Determine the (X, Y) coordinate at the center of the cell enclosing the given text.  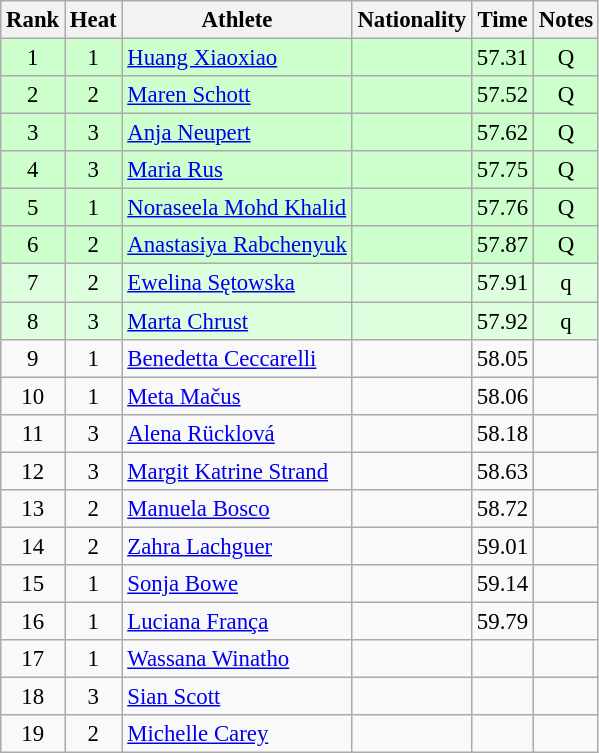
Sonja Bowe (237, 584)
58.06 (503, 396)
Zahra Lachguer (237, 546)
8 (33, 321)
6 (33, 245)
Wassana Winatho (237, 659)
58.05 (503, 358)
Luciana França (237, 621)
Noraseela Mohd Khalid (237, 208)
Anastasiya Rabchenyuk (237, 245)
Notes (566, 20)
17 (33, 659)
13 (33, 509)
Huang Xiaoxiao (237, 58)
Manuela Bosco (237, 509)
Maria Rus (237, 170)
57.91 (503, 283)
59.79 (503, 621)
57.31 (503, 58)
57.87 (503, 245)
4 (33, 170)
Heat (94, 20)
Time (503, 20)
Nationality (412, 20)
57.62 (503, 133)
12 (33, 471)
57.75 (503, 170)
Meta Mačus (237, 396)
19 (33, 734)
Alena Rücklová (237, 433)
59.01 (503, 546)
7 (33, 283)
Athlete (237, 20)
Rank (33, 20)
10 (33, 396)
59.14 (503, 584)
11 (33, 433)
Sian Scott (237, 697)
18 (33, 697)
5 (33, 208)
58.72 (503, 509)
15 (33, 584)
9 (33, 358)
Maren Schott (237, 95)
58.63 (503, 471)
Marta Chrust (237, 321)
16 (33, 621)
Margit Katrine Strand (237, 471)
57.92 (503, 321)
57.52 (503, 95)
14 (33, 546)
Ewelina Sętowska (237, 283)
57.76 (503, 208)
Michelle Carey (237, 734)
Anja Neupert (237, 133)
58.18 (503, 433)
Benedetta Ceccarelli (237, 358)
